Return (X, Y) of the center of cell containing provided text 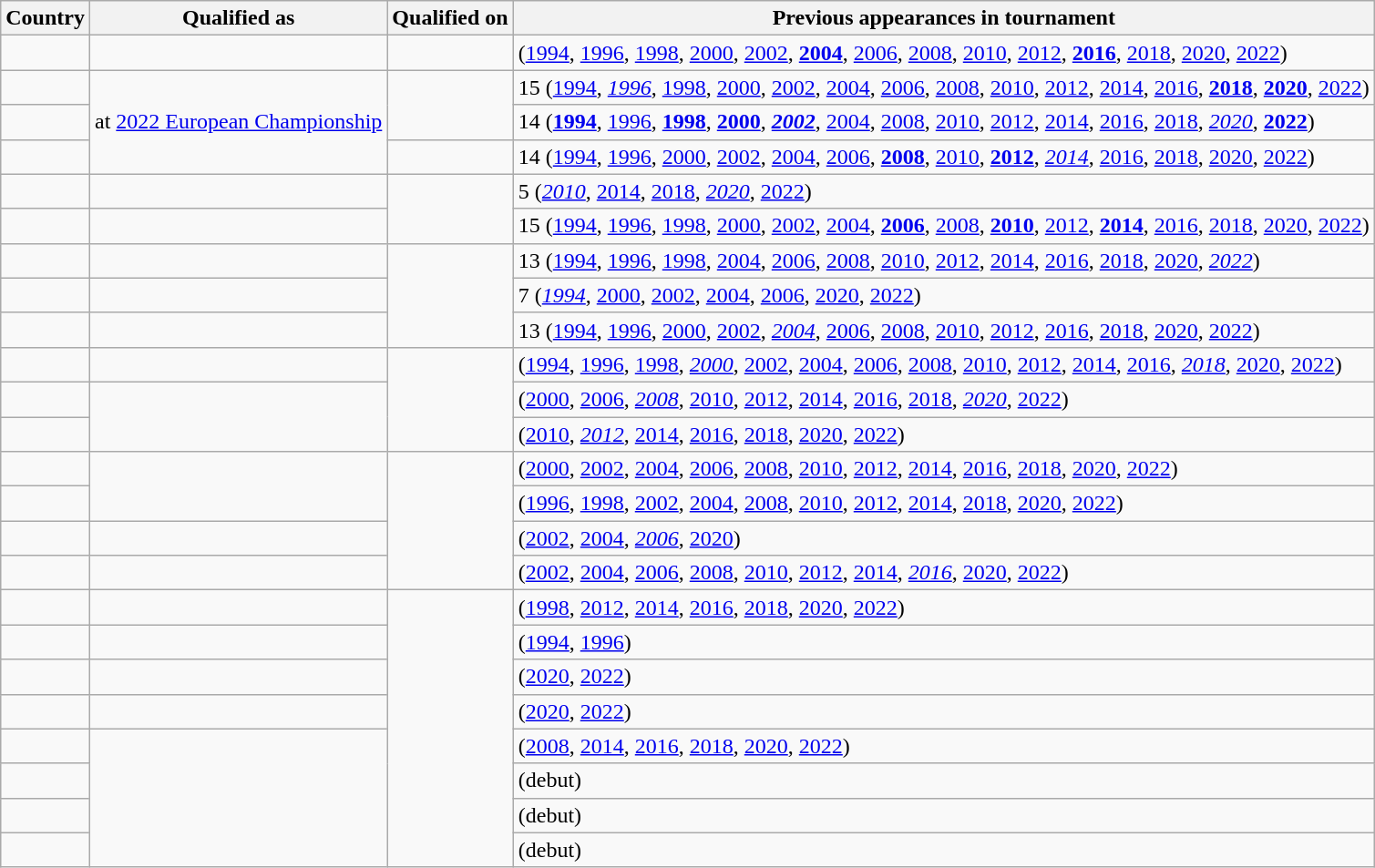
5 (2010, 2014, 2018, 2020, 2022) (944, 191)
Qualified as (238, 18)
at 2022 European Championship (238, 122)
(2000, 2002, 2004, 2006, 2008, 2010, 2012, 2014, 2016, 2018, 2020, 2022) (944, 469)
(1994, 1996, 1998, 2000, 2002, 2004, 2006, 2008, 2010, 2012, 2014, 2016, 2018, 2020, 2022) (944, 364)
(2000, 2006, 2008, 2010, 2012, 2014, 2016, 2018, 2020, 2022) (944, 399)
7 (1994, 2000, 2002, 2004, 2006, 2020, 2022) (944, 295)
(1996, 1998, 2002, 2004, 2008, 2010, 2012, 2014, 2018, 2020, 2022) (944, 504)
13 (1994, 1996, 2000, 2002, 2004, 2006, 2008, 2010, 2012, 2016, 2018, 2020, 2022) (944, 330)
14 (1994, 1996, 2000, 2002, 2004, 2006, 2008, 2010, 2012, 2014, 2016, 2018, 2020, 2022) (944, 157)
(2002, 2004, 2006, 2020) (944, 538)
(2002, 2004, 2006, 2008, 2010, 2012, 2014, 2016, 2020, 2022) (944, 573)
(2010, 2012, 2014, 2016, 2018, 2020, 2022) (944, 434)
(1998, 2012, 2014, 2016, 2018, 2020, 2022) (944, 608)
Country (46, 18)
Previous appearances in tournament (944, 18)
(2008, 2014, 2016, 2018, 2020, 2022) (944, 746)
13 (1994, 1996, 1998, 2004, 2006, 2008, 2010, 2012, 2014, 2016, 2018, 2020, 2022) (944, 260)
(1994, 1996) (944, 642)
Qualified on (450, 18)
(1994, 1996, 1998, 2000, 2002, 2004, 2006, 2008, 2010, 2012, 2016, 2018, 2020, 2022) (944, 53)
14 (1994, 1996, 1998, 2000, 2002, 2004, 2008, 2010, 2012, 2014, 2016, 2018, 2020, 2022) (944, 122)
